Locate the cell with the specified text and output its (x, y) center coordinate. 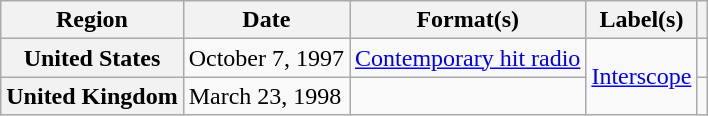
Date (266, 20)
October 7, 1997 (266, 58)
Interscope (642, 77)
United States (92, 58)
United Kingdom (92, 96)
Label(s) (642, 20)
Region (92, 20)
Contemporary hit radio (468, 58)
March 23, 1998 (266, 96)
Format(s) (468, 20)
